Scan for the cell matching the given text and deliver its [X, Y] coordinate at center. 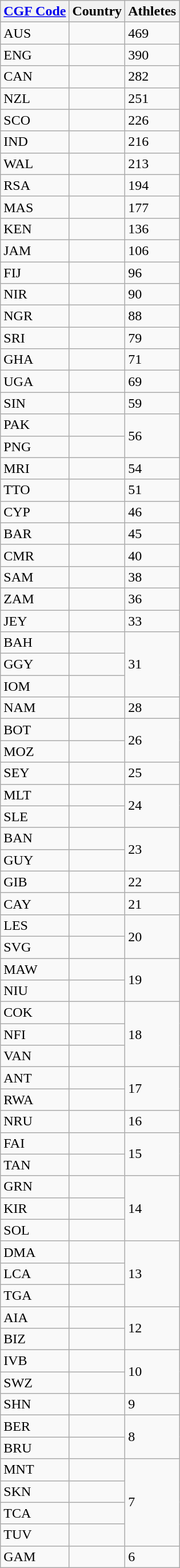
28 [152, 708]
BRU [35, 1448]
IND [35, 142]
NGR [35, 316]
UGA [35, 381]
90 [152, 295]
6 [152, 1557]
25 [152, 773]
BAR [35, 534]
ENG [35, 55]
IVB [35, 1361]
SRI [35, 338]
12 [152, 1328]
NRU [35, 1121]
CGF Code [35, 11]
251 [152, 98]
SOL [35, 1230]
22 [152, 882]
23 [152, 849]
KEN [35, 229]
18 [152, 1034]
FAI [35, 1143]
WAL [35, 164]
RSA [35, 185]
GIB [35, 882]
TUV [35, 1535]
GGY [35, 664]
NIU [35, 991]
194 [152, 185]
31 [152, 664]
GAM [35, 1557]
TCA [35, 1513]
216 [152, 142]
36 [152, 599]
24 [152, 806]
8 [152, 1437]
56 [152, 436]
19 [152, 980]
17 [152, 1089]
SWZ [35, 1383]
MNT [35, 1470]
BOT [35, 730]
TGA [35, 1295]
46 [152, 512]
9 [152, 1404]
SIN [35, 403]
SVG [35, 947]
SAM [35, 577]
213 [152, 164]
ANT [35, 1078]
GHA [35, 360]
BAN [35, 838]
10 [152, 1372]
21 [152, 904]
Athletes [152, 11]
88 [152, 316]
LCA [35, 1273]
SHN [35, 1404]
390 [152, 55]
282 [152, 77]
NIR [35, 295]
RWA [35, 1100]
PAK [35, 425]
26 [152, 741]
CAN [35, 77]
CMR [35, 555]
FIJ [35, 273]
SCO [35, 120]
SKN [35, 1491]
NAM [35, 708]
NZL [35, 98]
177 [152, 207]
BER [35, 1426]
GUY [35, 860]
BAH [35, 643]
69 [152, 381]
DMA [35, 1252]
TAN [35, 1165]
ZAM [35, 599]
15 [152, 1154]
Country [97, 11]
GRN [35, 1187]
38 [152, 577]
106 [152, 250]
13 [152, 1273]
VAN [35, 1056]
CYP [35, 512]
14 [152, 1208]
59 [152, 403]
7 [152, 1502]
AIA [35, 1317]
COK [35, 1013]
KIR [35, 1208]
40 [152, 555]
MAS [35, 207]
AUS [35, 33]
LES [35, 925]
136 [152, 229]
BIZ [35, 1339]
469 [152, 33]
79 [152, 338]
MRI [35, 468]
TTO [35, 490]
MAW [35, 969]
MLT [35, 795]
51 [152, 490]
MOZ [35, 751]
IOM [35, 686]
CAY [35, 904]
45 [152, 534]
JEY [35, 620]
PNG [35, 447]
71 [152, 360]
JAM [35, 250]
33 [152, 620]
96 [152, 273]
54 [152, 468]
226 [152, 120]
20 [152, 936]
NFI [35, 1034]
16 [152, 1121]
SLE [35, 817]
SEY [35, 773]
